From the cell containing the given text, extract its center point as (X, Y) coordinate. 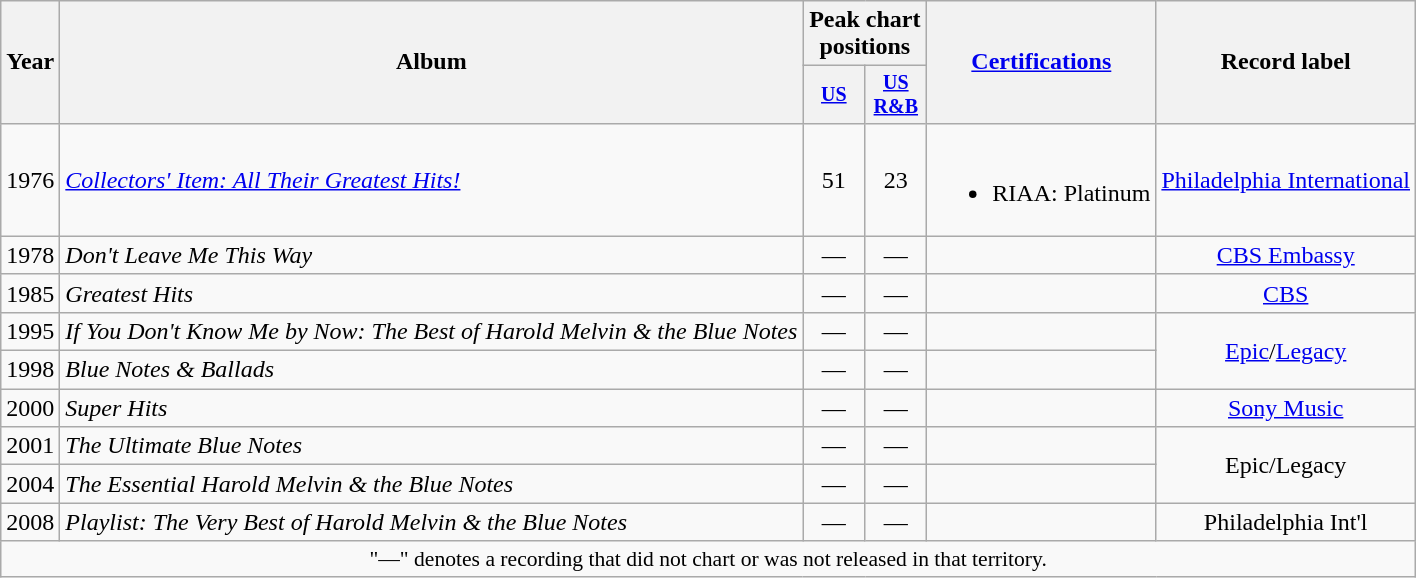
Year (30, 62)
1998 (30, 370)
1978 (30, 255)
23 (896, 180)
Greatest Hits (432, 293)
Philadelphia Int'l (1286, 522)
2008 (30, 522)
Blue Notes & Ballads (432, 370)
Don't Leave Me This Way (432, 255)
2004 (30, 484)
51 (834, 180)
RIAA: Platinum (1042, 180)
The Ultimate Blue Notes (432, 446)
Peak chart positions (865, 34)
CBS Embassy (1286, 255)
2000 (30, 408)
Certifications (1042, 62)
1995 (30, 331)
"—" denotes a recording that did not chart or was not released in that territory. (708, 559)
1985 (30, 293)
Playlist: The Very Best of Harold Melvin & the Blue Notes (432, 522)
Record label (1286, 62)
2001 (30, 446)
If You Don't Know Me by Now: The Best of Harold Melvin & the Blue Notes (432, 331)
Sony Music (1286, 408)
Collectors' Item: All Their Greatest Hits! (432, 180)
US R&B (896, 94)
Philadelphia International (1286, 180)
Super Hits (432, 408)
The Essential Harold Melvin & the Blue Notes (432, 484)
1976 (30, 180)
US (834, 94)
Album (432, 62)
CBS (1286, 293)
